Extract the (x, y) coordinate from the center of the cell holding the provided text.  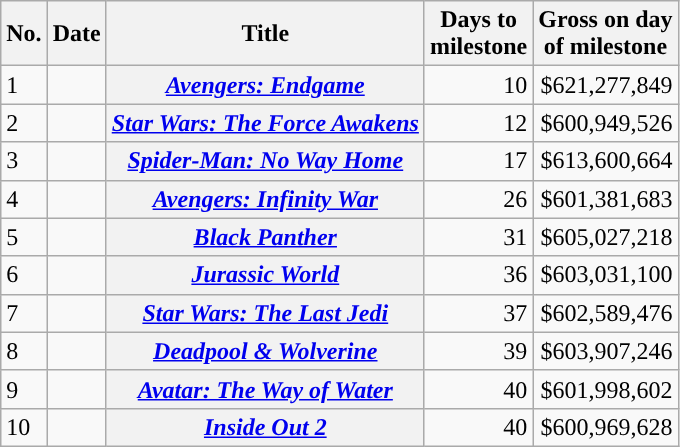
$603,031,100 (606, 275)
$605,027,218 (606, 237)
Days to milestone (478, 34)
$600,969,628 (606, 427)
7 (24, 313)
2 (24, 123)
39 (478, 351)
Title (265, 34)
$613,600,664 (606, 161)
1 (24, 85)
Deadpool & Wolverine (265, 351)
$603,907,246 (606, 351)
37 (478, 313)
17 (478, 161)
Gross on day of milestone (606, 34)
Jurassic World (265, 275)
Avengers: Infinity War (265, 199)
6 (24, 275)
$600,949,526 (606, 123)
Black Panther (265, 237)
$601,381,683 (606, 199)
Avengers: Endgame (265, 85)
36 (478, 275)
12 (478, 123)
5 (24, 237)
Date (76, 34)
8 (24, 351)
Star Wars: The Last Jedi (265, 313)
9 (24, 389)
31 (478, 237)
$601,998,602 (606, 389)
Inside Out 2 (265, 427)
No. (24, 34)
4 (24, 199)
$602,589,476 (606, 313)
$621,277,849 (606, 85)
3 (24, 161)
26 (478, 199)
Spider-Man: No Way Home (265, 161)
Avatar: The Way of Water (265, 389)
Star Wars: The Force Awakens (265, 123)
